Identify which cell holds the provided text, then report its [X, Y] central coordinate. 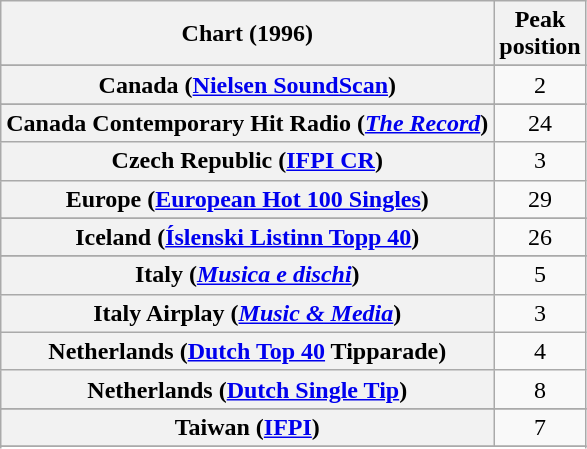
Canada Contemporary Hit Radio (The Record) [248, 123]
26 [540, 237]
8 [540, 389]
Europe (European Hot 100 Singles) [248, 199]
Iceland (Íslenski Listinn Topp 40) [248, 237]
4 [540, 351]
24 [540, 123]
5 [540, 275]
Netherlands (Dutch Single Tip) [248, 389]
2 [540, 85]
Peakposition [540, 34]
Czech Republic (IFPI CR) [248, 161]
Italy Airplay (Music & Media) [248, 313]
Italy (Musica e dischi) [248, 275]
Canada (Nielsen SoundScan) [248, 85]
Taiwan (IFPI) [248, 427]
Chart (1996) [248, 34]
7 [540, 427]
29 [540, 199]
Netherlands (Dutch Top 40 Tipparade) [248, 351]
